For the text-containing cell, return its midpoint in [x, y] coordinate format. 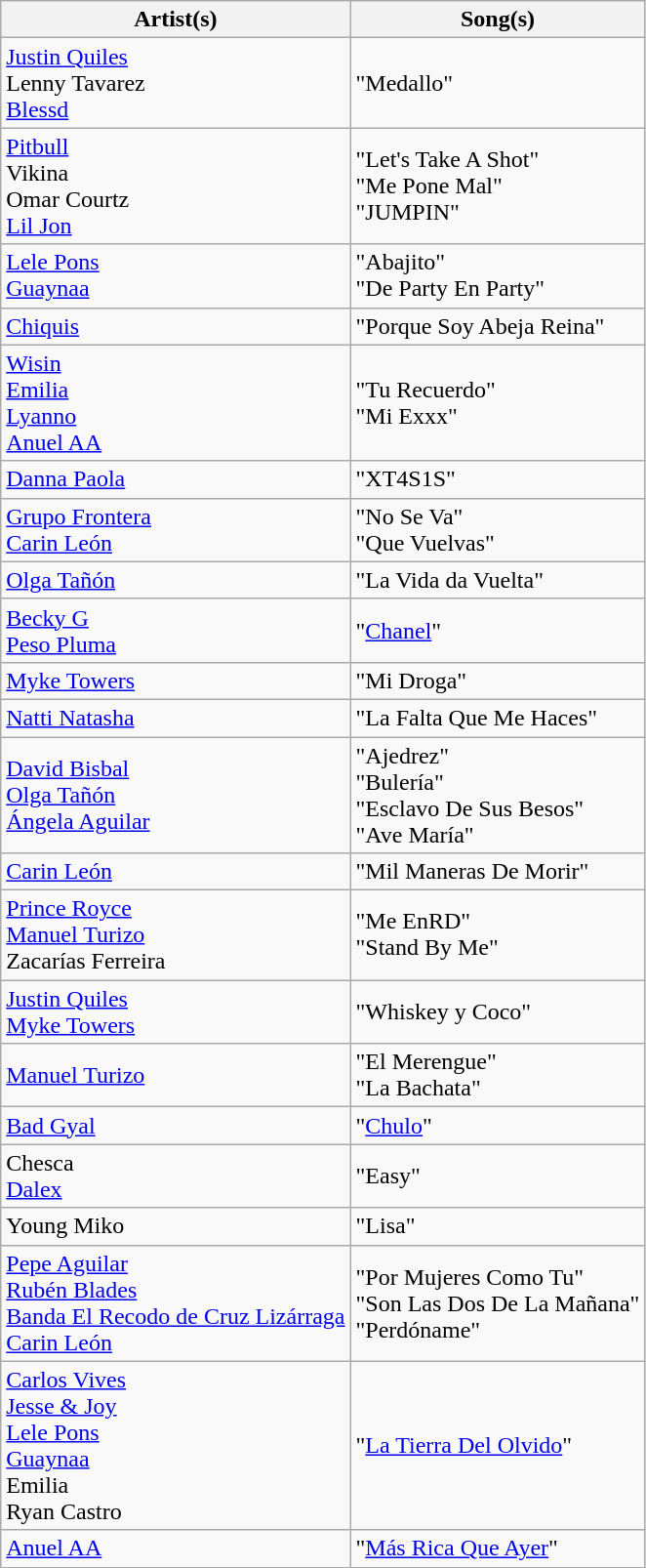
Prince RoyceManuel TurizoZacarías Ferreira [176, 935]
"El Merengue""La Bachata" [498, 1076]
Manuel Turizo [176, 1076]
"Tu Recuerdo""Mi Exxx" [498, 402]
"Ajedrez""Bulería""Esclavo De Sus Besos""Ave María" [498, 795]
"La Tierra Del Olvido" [498, 1445]
Myke Towers [176, 681]
Olga Tañón [176, 580]
"Más Rica Que Ayer" [498, 1548]
"Abajito""De Party En Party" [498, 275]
Carin León [176, 872]
ChescaDalex [176, 1176]
David BisbalOlga TañónÁngela Aguilar [176, 795]
Danna Paola [176, 479]
"Mil Maneras De Morir" [498, 872]
"La Vida da Vuelta" [498, 580]
"Let's Take A Shot""Me Pone Mal""JUMPIN" [498, 186]
"Porque Soy Abeja Reina" [498, 326]
Artist(s) [176, 20]
"Mi Droga" [498, 681]
"Whiskey y Coco" [498, 1011]
Carlos VivesJesse & JoyLele PonsGuaynaaEmiliaRyan Castro [176, 1445]
PitbullVikinaOmar CourtzLil Jon [176, 186]
"Chulo" [498, 1126]
"Easy" [498, 1176]
Grupo FronteraCarin León [176, 529]
Song(s) [498, 20]
"Medallo" [498, 83]
Justin QuilesLenny TavarezBlessd [176, 83]
"Me EnRD""Stand By Me" [498, 935]
"Lisa" [498, 1226]
Lele PonsGuaynaa [176, 275]
Anuel AA [176, 1548]
"XT4S1S" [498, 479]
Chiquis [176, 326]
"Chanel" [498, 631]
Bad Gyal [176, 1126]
Natti Natasha [176, 718]
Justin QuilesMyke Towers [176, 1011]
"La Falta Que Me Haces" [498, 718]
Becky GPeso Pluma [176, 631]
Young Miko [176, 1226]
"Por Mujeres Como Tu""Son Las Dos De La Mañana""Perdóname" [498, 1302]
"No Se Va""Que Vuelvas" [498, 529]
Pepe AguilarRubén BladesBanda El Recodo de Cruz LizárragaCarin León [176, 1302]
WisinEmiliaLyannoAnuel AA [176, 402]
